Determine the (X, Y) coordinate at the center of the cell enclosing the given text.  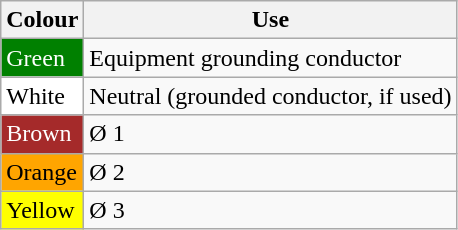
Brown (42, 134)
Yellow (42, 210)
Use (270, 20)
Neutral (grounded conductor, if used) (270, 96)
Colour (42, 20)
Ø 1 (270, 134)
Ø 3 (270, 210)
Equipment grounding conductor (270, 58)
Ø 2 (270, 172)
Orange (42, 172)
Green (42, 58)
White (42, 96)
